Provide the [X, Y] coordinate of the cell's center where the given text is located.  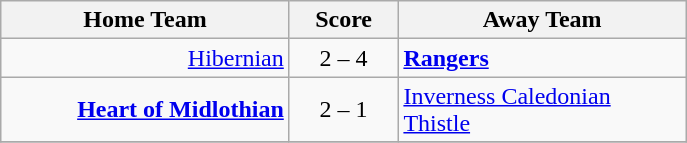
2 – 4 [344, 58]
Away Team [542, 20]
Hibernian [146, 58]
Rangers [542, 58]
Score [344, 20]
Home Team [146, 20]
Inverness Caledonian Thistle [542, 110]
Heart of Midlothian [146, 110]
2 – 1 [344, 110]
